Search for the cell housing the specified text and yield its (X, Y) center coordinate. 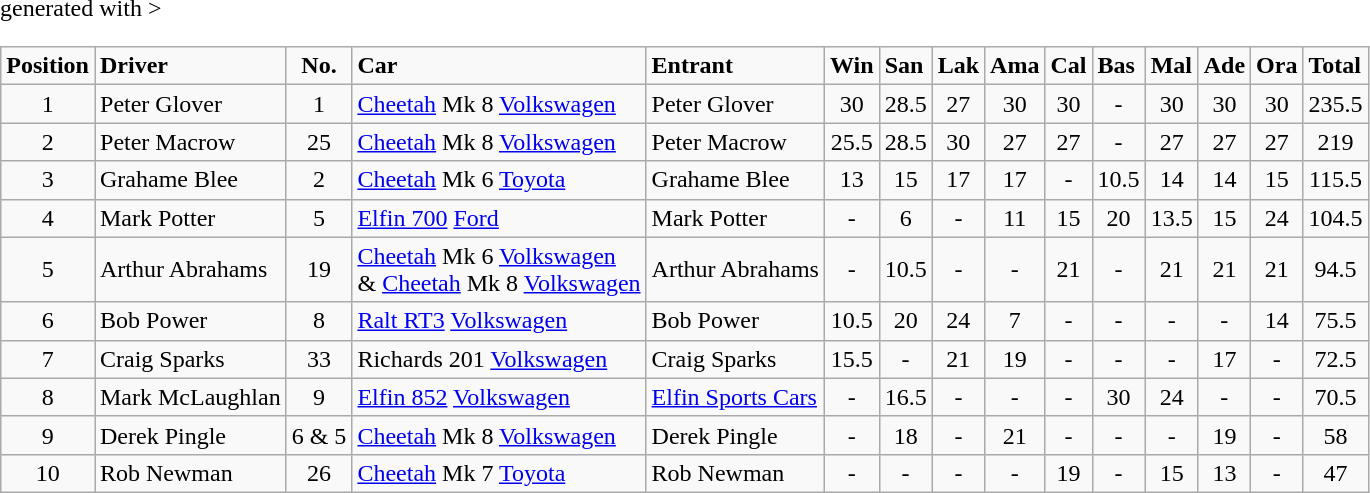
Mal (1172, 66)
18 (906, 435)
Cal (1068, 66)
Total (1336, 66)
26 (319, 473)
4 (48, 218)
94.5 (1336, 270)
25 (319, 142)
Richards 201 Volkswagen (499, 359)
Ade (1224, 66)
Cheetah Mk 7 Toyota (499, 473)
70.5 (1336, 397)
33 (319, 359)
Elfin Sports Cars (735, 397)
47 (1336, 473)
11 (1015, 218)
Entrant (735, 66)
Lak (958, 66)
16.5 (906, 397)
10 (48, 473)
Car (499, 66)
Driver (190, 66)
Ama (1015, 66)
Cheetah Mk 6 Toyota (499, 180)
115.5 (1336, 180)
58 (1336, 435)
72.5 (1336, 359)
75.5 (1336, 321)
Elfin 852 Volkswagen (499, 397)
San (906, 66)
Ralt RT3 Volkswagen (499, 321)
3 (48, 180)
Ora (1277, 66)
6 & 5 (319, 435)
Position (48, 66)
Mark McLaughlan (190, 397)
15.5 (852, 359)
Elfin 700 Ford (499, 218)
Bas (1118, 66)
219 (1336, 142)
104.5 (1336, 218)
No. (319, 66)
Win (852, 66)
13.5 (1172, 218)
Cheetah Mk 6 Volkswagen & Cheetah Mk 8 Volkswagen (499, 270)
25.5 (852, 142)
235.5 (1336, 104)
